From the cell containing the given text, extract its center point as [X, Y] coordinate. 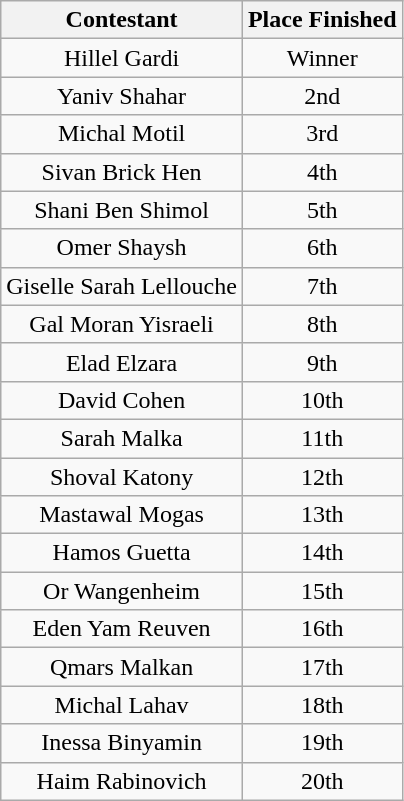
Hillel Gardi [122, 58]
Contestant [122, 20]
10th [322, 400]
4th [322, 172]
5th [322, 210]
Or Wangenheim [122, 591]
Elad Elzara [122, 362]
David Cohen [122, 400]
Omer Shaysh [122, 248]
Sivan Brick Hen [122, 172]
9th [322, 362]
Inessa Binyamin [122, 743]
Shani Ben Shimol [122, 210]
Gal Moran Yisraeli [122, 324]
Mastawal Mogas [122, 515]
7th [322, 286]
12th [322, 477]
Yaniv Shahar [122, 96]
Winner [322, 58]
13th [322, 515]
Giselle Sarah Lellouche [122, 286]
Eden Yam Reuven [122, 629]
19th [322, 743]
6th [322, 248]
18th [322, 705]
20th [322, 781]
Michal Motil [122, 134]
3rd [322, 134]
15th [322, 591]
Place Finished [322, 20]
14th [322, 553]
11th [322, 438]
Shoval Katony [122, 477]
Qmars Malkan [122, 667]
Sarah Malka [122, 438]
2nd [322, 96]
Haim Rabinovich [122, 781]
17th [322, 667]
8th [322, 324]
16th [322, 629]
Hamos Guetta [122, 553]
Michal Lahav [122, 705]
